Provide the [X, Y] coordinate of the cell's center where the given text is located.  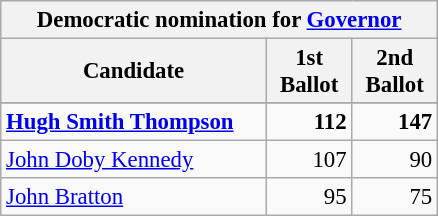
107 [309, 160]
2nd Ballot [395, 72]
Candidate [134, 72]
John Bratton [134, 197]
Democratic nomination for Governor [220, 20]
John Doby Kennedy [134, 160]
112 [309, 122]
95 [309, 197]
1st Ballot [309, 72]
90 [395, 160]
147 [395, 122]
Hugh Smith Thompson [134, 122]
75 [395, 197]
